Locate the cell with the specified text and output its (x, y) center coordinate. 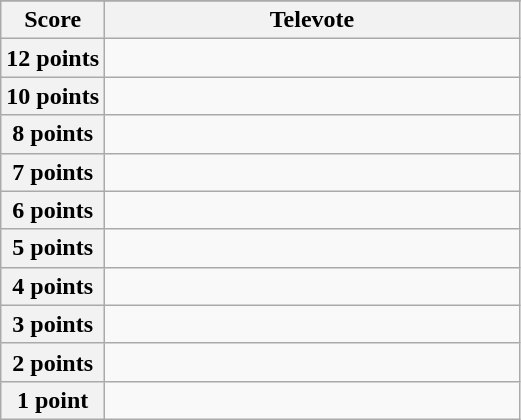
3 points (53, 324)
8 points (53, 134)
10 points (53, 96)
5 points (53, 248)
1 point (53, 400)
2 points (53, 362)
7 points (53, 172)
4 points (53, 286)
12 points (53, 58)
Televote (312, 20)
Score (53, 20)
6 points (53, 210)
